Scan for the cell matching the given text and deliver its (X, Y) coordinate at center. 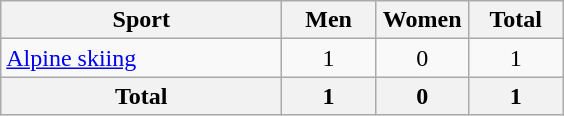
Women (422, 20)
Sport (142, 20)
Men (329, 20)
Alpine skiing (142, 58)
